From the cell containing the given text, extract its center point as [X, Y] coordinate. 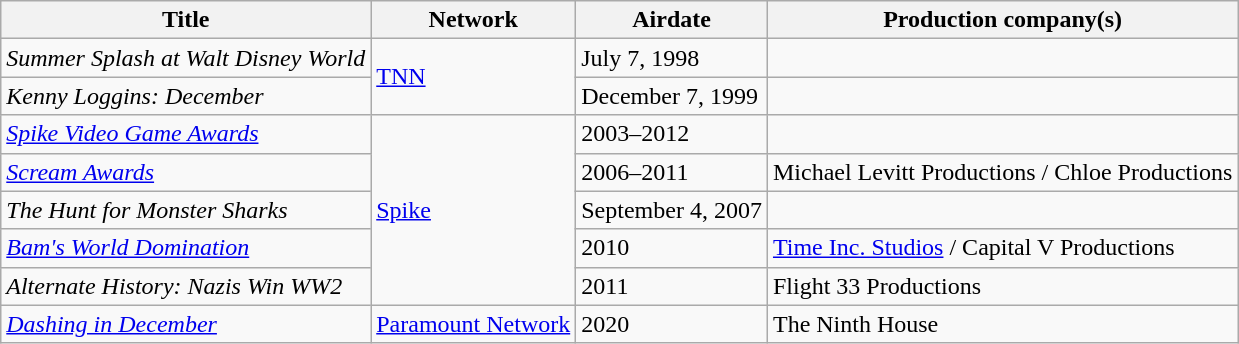
Flight 33 Productions [1002, 286]
Kenny Loggins: December [186, 96]
Alternate History: Nazis Win WW2 [186, 286]
Bam's World Domination [186, 248]
Dashing in December [186, 324]
Spike [474, 210]
Time Inc. Studios / Capital V Productions [1002, 248]
2006–2011 [672, 172]
The Hunt for Monster Sharks [186, 210]
2003–2012 [672, 134]
July 7, 1998 [672, 58]
Airdate [672, 20]
TNN [474, 77]
Spike Video Game Awards [186, 134]
Title [186, 20]
2020 [672, 324]
The Ninth House [1002, 324]
Network [474, 20]
September 4, 2007 [672, 210]
2011 [672, 286]
December 7, 1999 [672, 96]
2010 [672, 248]
Summer Splash at Walt Disney World [186, 58]
Paramount Network [474, 324]
Scream Awards [186, 172]
Production company(s) [1002, 20]
Michael Levitt Productions / Chloe Productions [1002, 172]
